Return the (X, Y) coordinate for the center point of the cell that contains the specified text.  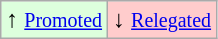
↓ Relegated (162, 20)
↑ Promoted (54, 20)
